Provide the (x, y) coordinate of the cell's center where the given text is located.  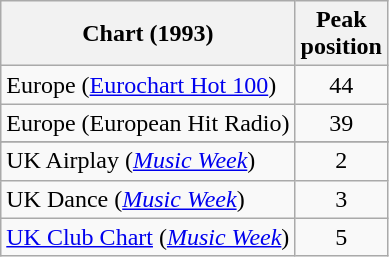
Peakposition (341, 34)
Chart (1993) (148, 34)
UK Airplay (Music Week) (148, 161)
UK Club Chart (Music Week) (148, 237)
UK Dance (Music Week) (148, 199)
Europe (European Hit Radio) (148, 123)
Europe (Eurochart Hot 100) (148, 85)
44 (341, 85)
39 (341, 123)
3 (341, 199)
5 (341, 237)
2 (341, 161)
